Return the [X, Y] coordinate for the center point of the cell that contains the specified text.  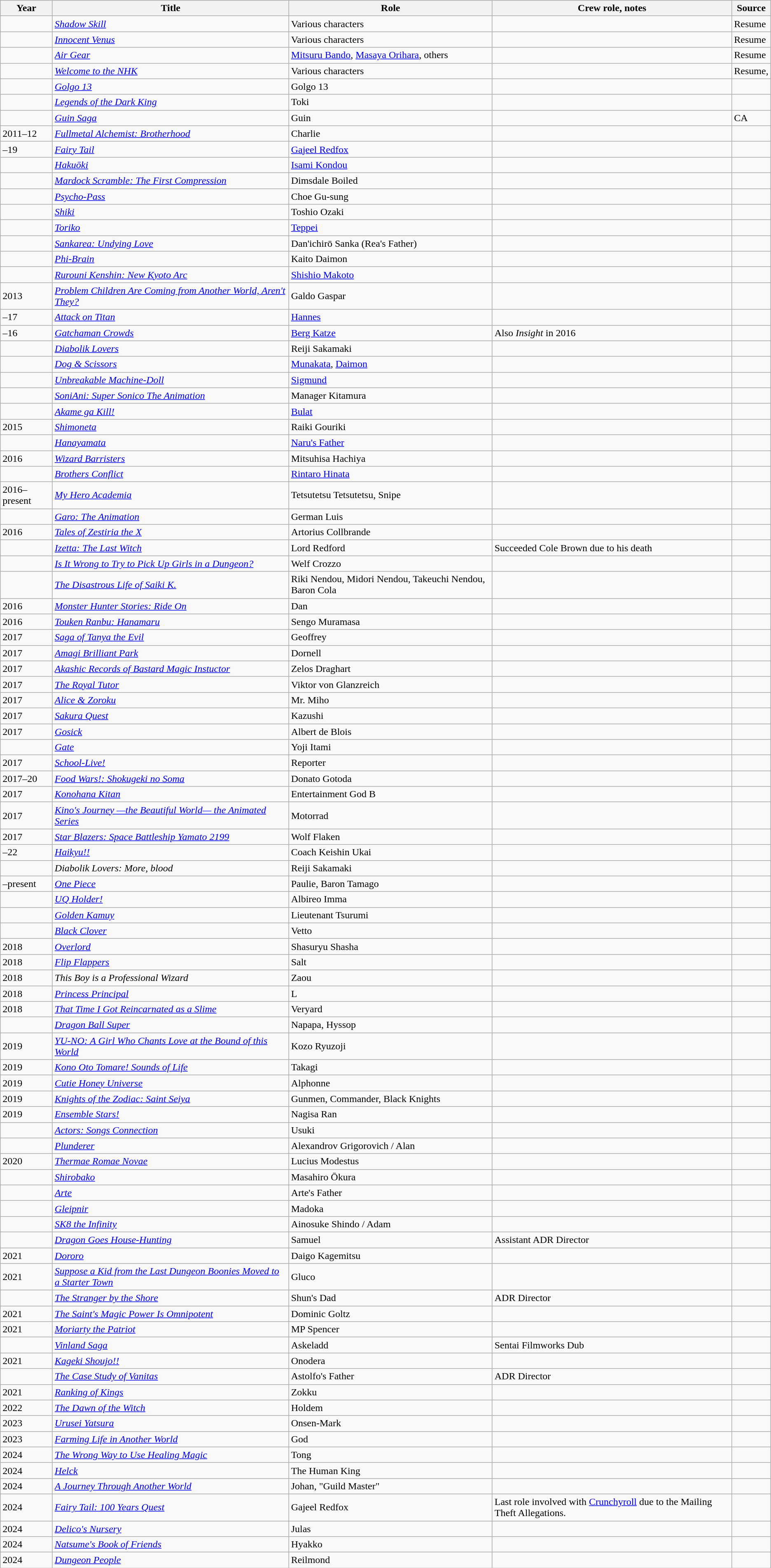
SoniAni: Super Sonico The Animation [171, 396]
Geoffrey [390, 637]
YU-NO: A Girl Who Chants Love at the Bound of this World [171, 1046]
Unbreakable Machine-Doll [171, 380]
Naru's Father [390, 442]
Entertainment God B [390, 794]
2020 [26, 1161]
Gate [171, 747]
CA [751, 118]
Akame ga Kill! [171, 411]
Sentai Filmworks Dub [612, 1345]
The Disastrous Life of Saiki K. [171, 585]
Suppose a Kid from the Last Dungeon Boonies Moved to a Starter Town [171, 1277]
–present [26, 884]
Dragon Goes House-Hunting [171, 1240]
Is It Wrong to Try to Pick Up Girls in a Dungeon? [171, 564]
The Wrong Way to Use Healing Magic [171, 1455]
Toshio Ozaki [390, 212]
Riki Nendou, Midori Nendou, Takeuchi Nendou, Baron Cola [390, 585]
Tetsutetsu Tetsutetsu, Snipe [390, 495]
2017–20 [26, 779]
Fairy Tail: 100 Years Quest [171, 1507]
Welcome to the NHK [171, 71]
Black Clover [171, 931]
Ainosuke Shindo / Adam [390, 1224]
My Hero Academia [171, 495]
Assistant ADR Director [612, 1240]
Welf Crozzo [390, 564]
Shishio Makoto [390, 275]
Mr. Miho [390, 700]
Hannes [390, 317]
Kozo Ryuzoji [390, 1046]
2011–12 [26, 133]
Takagi [390, 1067]
Haikyu!! [171, 852]
Ensemble Stars! [171, 1114]
Arte [171, 1193]
Reporter [390, 763]
–19 [26, 149]
Natsume's Book of Friends [171, 1545]
German Luis [390, 517]
Dororo [171, 1255]
Choe Gu-sung [390, 197]
–16 [26, 333]
Usuki [390, 1130]
Dominic Goltz [390, 1314]
Daigo Kagemitsu [390, 1255]
This Boy is a Professional Wizard [171, 978]
Gatchaman Crowds [171, 333]
The Royal Tutor [171, 684]
Role [390, 8]
Hyakko [390, 1545]
Delico's Nursery [171, 1529]
Albireo Imma [390, 899]
Isami Kondou [390, 165]
Rurouni Kenshin: New Kyoto Arc [171, 275]
Zokku [390, 1392]
Akashic Records of Bastard Magic Instuctor [171, 669]
Diabolik Lovers [171, 349]
Motorrad [390, 816]
Tong [390, 1455]
Mitsuhisa Hachiya [390, 459]
Konohana Kitan [171, 794]
Crew role, notes [612, 8]
Amagi Brilliant Park [171, 653]
Napapa, Hyssop [390, 1025]
Arte's Father [390, 1193]
Plunderer [171, 1146]
Alexandrov Grigorovich / Alan [390, 1146]
Garo: The Animation [171, 517]
Helck [171, 1470]
Wizard Barristers [171, 459]
L [390, 993]
Princess Principal [171, 993]
Gunmen, Commander, Black Knights [390, 1099]
2022 [26, 1408]
School-Live! [171, 763]
Nagisa Ran [390, 1114]
Tales of Zestiria the X [171, 532]
Touken Ranbu: Hanamaru [171, 622]
One Piece [171, 884]
Lord Redford [390, 548]
Shasuryu Shasha [390, 946]
Yoji Itami [390, 747]
Food Wars!: Shokugeki no Soma [171, 779]
Sakura Quest [171, 716]
MP Spencer [390, 1329]
A Journey Through Another World [171, 1486]
Diabolik Lovers: More, blood [171, 868]
Dornell [390, 653]
Toriko [171, 228]
The Human King [390, 1470]
The Saint's Magic Power Is Omnipotent [171, 1314]
SK8 the Infinity [171, 1224]
Shadow Skill [171, 24]
Golden Kamuy [171, 915]
The Case Study of Vanitas [171, 1376]
–17 [26, 317]
Dan'ichirō Sanka (Rea's Father) [390, 243]
Fairy Tail [171, 149]
Star Blazers: Space Battleship Yamato 2199 [171, 837]
Reilmond [390, 1560]
2013 [26, 296]
Albert de Blois [390, 731]
Overlord [171, 946]
Resume, [751, 71]
Hanayamata [171, 442]
Farming Life in Another World [171, 1439]
Toki [390, 102]
Sankarea: Undying Love [171, 243]
Johan, "Guild Master" [390, 1486]
Fullmetal Alchemist: Brotherhood [171, 133]
Dungeon People [171, 1560]
Succeeded Cole Brown due to his death [612, 548]
Onodera [390, 1361]
Innocent Venus [171, 40]
Mardock Scramble: The First Compression [171, 180]
2015 [26, 427]
–22 [26, 852]
Raiki Gouriki [390, 427]
Dimsdale Boiled [390, 180]
Cutie Honey Universe [171, 1083]
Astolfo's Father [390, 1376]
Askeladd [390, 1345]
Julas [390, 1529]
Phi-Brain [171, 259]
UQ Holder! [171, 899]
Shimoneta [171, 427]
Galdo Gaspar [390, 296]
Munakata, Daimon [390, 364]
Coach Keishin Ukai [390, 852]
Shun's Dad [390, 1298]
The Stranger by the Shore [171, 1298]
Izetta: The Last Witch [171, 548]
Air Gear [171, 55]
Monster Hunter Stories: Ride On [171, 606]
Source [751, 8]
Actors: Songs Connection [171, 1130]
Kaito Daimon [390, 259]
Onsen-Mark [390, 1423]
Knights of the Zodiac: Saint Seiya [171, 1099]
Guin Saga [171, 118]
Brothers Conflict [171, 474]
Kageki Shoujo!! [171, 1361]
Attack on Titan [171, 317]
Sengo Muramasa [390, 622]
Shirobako [171, 1177]
Legends of the Dark King [171, 102]
Last role involved with Crunchyroll due to the Mailing Theft Allegations. [612, 1507]
Kino's Journey —the Beautiful World— the Animated Series [171, 816]
Mitsuru Bando, Masaya Orihara, others [390, 55]
Hakuōki [171, 165]
Also Insight in 2016 [612, 333]
Zaou [390, 978]
Lucius Modestus [390, 1161]
Paulie, Baron Tamago [390, 884]
Veryard [390, 1009]
Madoka [390, 1208]
Psycho-Pass [171, 197]
Rintaro Hinata [390, 474]
Bulat [390, 411]
Teppei [390, 228]
Gosick [171, 731]
Flip Flappers [171, 962]
Salt [390, 962]
Gleipnir [171, 1208]
Masahiro Ōkura [390, 1177]
Problem Children Are Coming from Another World, Aren't They? [171, 296]
Title [171, 8]
Lieutenant Tsurumi [390, 915]
Moriarty the Patriot [171, 1329]
Vetto [390, 931]
Donato Gotoda [390, 779]
Shiki [171, 212]
Charlie [390, 133]
Alice & Zoroku [171, 700]
Dan [390, 606]
Dog & Scissors [171, 364]
Wolf Flaken [390, 837]
That Time I Got Reincarnated as a Slime [171, 1009]
Vinland Saga [171, 1345]
Ranking of Kings [171, 1392]
Kono Oto Tomare! Sounds of Life [171, 1067]
Dragon Ball Super [171, 1025]
Saga of Tanya the Evil [171, 637]
The Dawn of the Witch [171, 1408]
Sigmund [390, 380]
Manager Kitamura [390, 396]
Viktor von Glanzreich [390, 684]
Artorius Collbrande [390, 532]
Kazushi [390, 716]
God [390, 1439]
2016–present [26, 495]
Year [26, 8]
Zelos Draghart [390, 669]
Alphonne [390, 1083]
Guin [390, 118]
Gluco [390, 1277]
Thermae Romae Novae [171, 1161]
Urusei Yatsura [171, 1423]
Holdem [390, 1408]
Berg Katze [390, 333]
Samuel [390, 1240]
